Return the (X, Y) coordinate for the center point of the cell that contains the specified text.  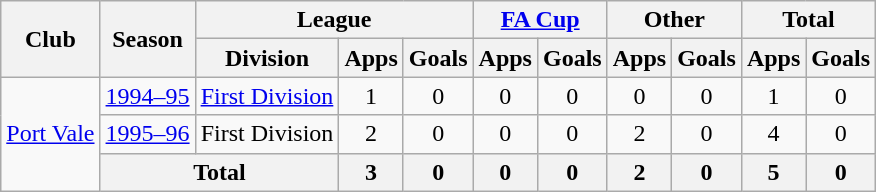
Port Vale (50, 134)
Season (148, 39)
League (334, 20)
1994–95 (148, 96)
5 (773, 172)
Other (674, 20)
FA Cup (540, 20)
Division (267, 58)
4 (773, 134)
Club (50, 39)
1995–96 (148, 134)
3 (371, 172)
